Detect which cell encompasses the target text, then output its (x, y) center coordinate. 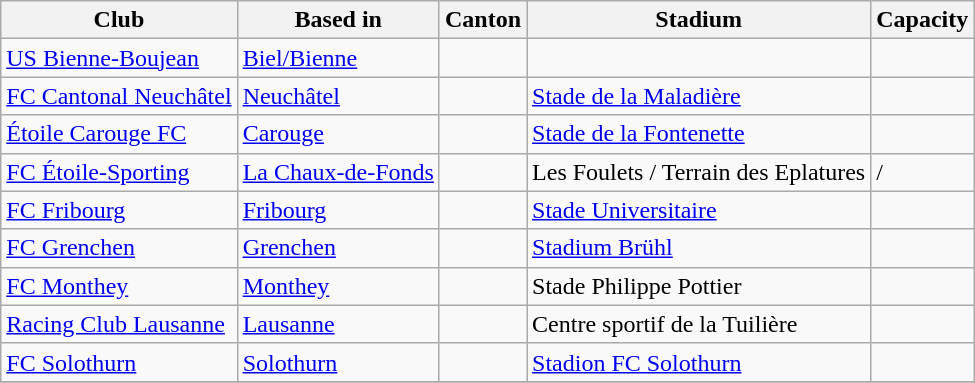
Canton (482, 20)
FC Fribourg (119, 210)
Centre sportif de la Tuilière (699, 324)
Stadium Brühl (699, 248)
La Chaux-de-Fonds (338, 172)
Racing Club Lausanne (119, 324)
Lausanne (338, 324)
Capacity (922, 20)
FC Solothurn (119, 362)
Biel/Bienne (338, 58)
/ (922, 172)
Stade de la Maladière (699, 96)
Grenchen (338, 248)
US Bienne-Boujean (119, 58)
FC Monthey (119, 286)
Carouge (338, 134)
FC Grenchen (119, 248)
Stade de la Fontenette (699, 134)
Solothurn (338, 362)
Stadium (699, 20)
Stadion FC Solothurn (699, 362)
Stade Philippe Pottier (699, 286)
Neuchâtel (338, 96)
Monthey (338, 286)
FC Cantonal Neuchâtel (119, 96)
Étoile Carouge FC (119, 134)
FC Étoile-Sporting (119, 172)
Stade Universitaire (699, 210)
Fribourg (338, 210)
Based in (338, 20)
Club (119, 20)
Les Foulets / Terrain des Eplatures (699, 172)
